Output the (X, Y) coordinate of the center of the cell containing the given text.  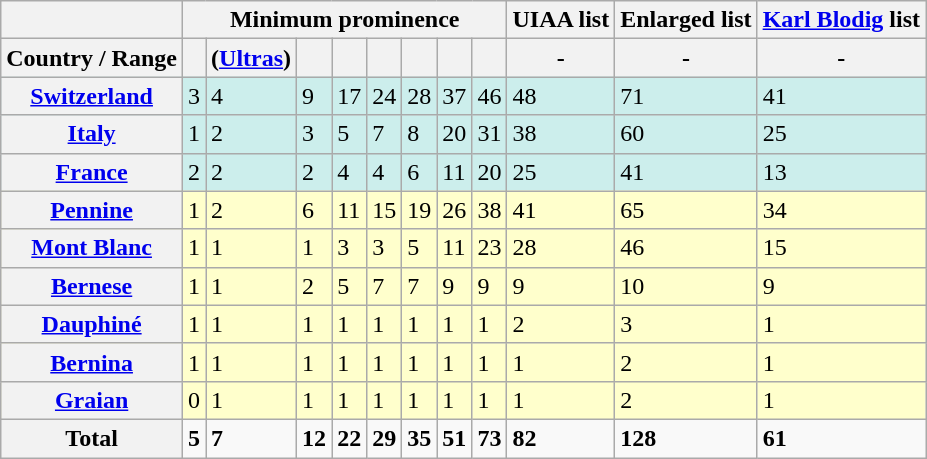
12 (314, 438)
31 (490, 134)
10 (686, 286)
65 (686, 210)
35 (420, 438)
22 (350, 438)
(Ultras) (252, 58)
Karl Blodig list (841, 20)
0 (194, 400)
8 (420, 134)
82 (561, 438)
29 (384, 438)
Total (92, 438)
128 (686, 438)
Bernina (92, 362)
UIAA list (561, 20)
Country / Range (92, 58)
Dauphiné (92, 324)
51 (454, 438)
17 (350, 96)
48 (561, 96)
Italy (92, 134)
Switzerland (92, 96)
61 (841, 438)
73 (490, 438)
23 (490, 248)
Mont Blanc (92, 248)
71 (686, 96)
24 (384, 96)
13 (841, 172)
19 (420, 210)
France (92, 172)
Graian (92, 400)
60 (686, 134)
37 (454, 96)
Bernese (92, 286)
34 (841, 210)
26 (454, 210)
Pennine (92, 210)
Minimum prominence (344, 20)
Enlarged list (686, 20)
